Detect which cell encompasses the target text, then output its (X, Y) center coordinate. 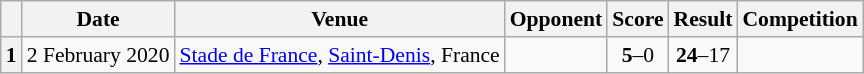
Stade de France, Saint-Denis, France (339, 55)
Opponent (556, 19)
24–17 (704, 55)
Venue (339, 19)
2 February 2020 (98, 55)
Competition (800, 19)
1 (12, 55)
Date (98, 19)
Score (638, 19)
5–0 (638, 55)
Result (704, 19)
